For the text-containing cell, return its midpoint in (x, y) coordinate format. 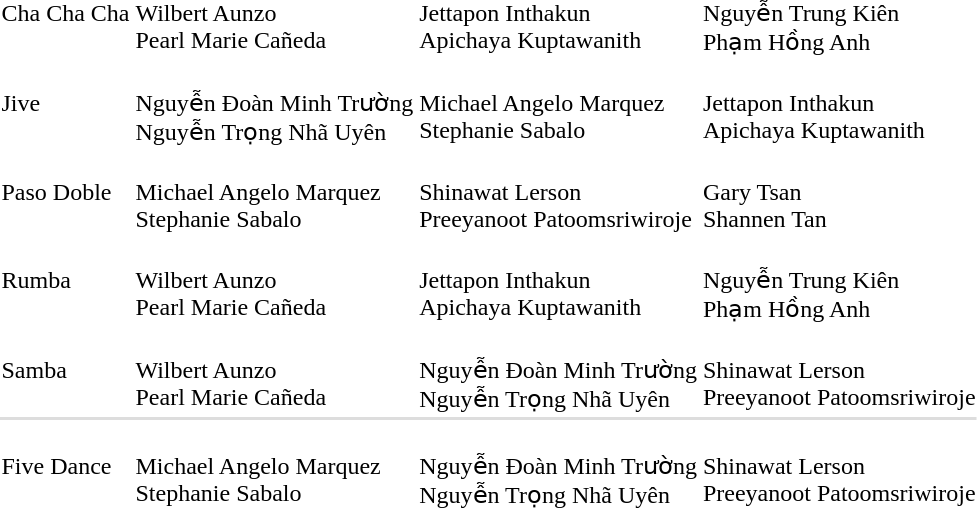
Nguyễn Trung KiênPhạm Hồng Anh (839, 280)
Rumba (66, 280)
Jive (66, 104)
Gary TsanShannen Tan (839, 192)
Paso Doble (66, 192)
Samba (66, 370)
